Detect which cell encompasses the target text, then output its [X, Y] center coordinate. 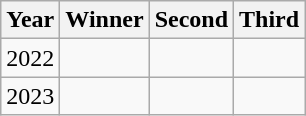
2022 [30, 58]
Third [270, 20]
Winner [104, 20]
2023 [30, 96]
Year [30, 20]
Second [191, 20]
